Identify which cell holds the provided text, then report its (X, Y) central coordinate. 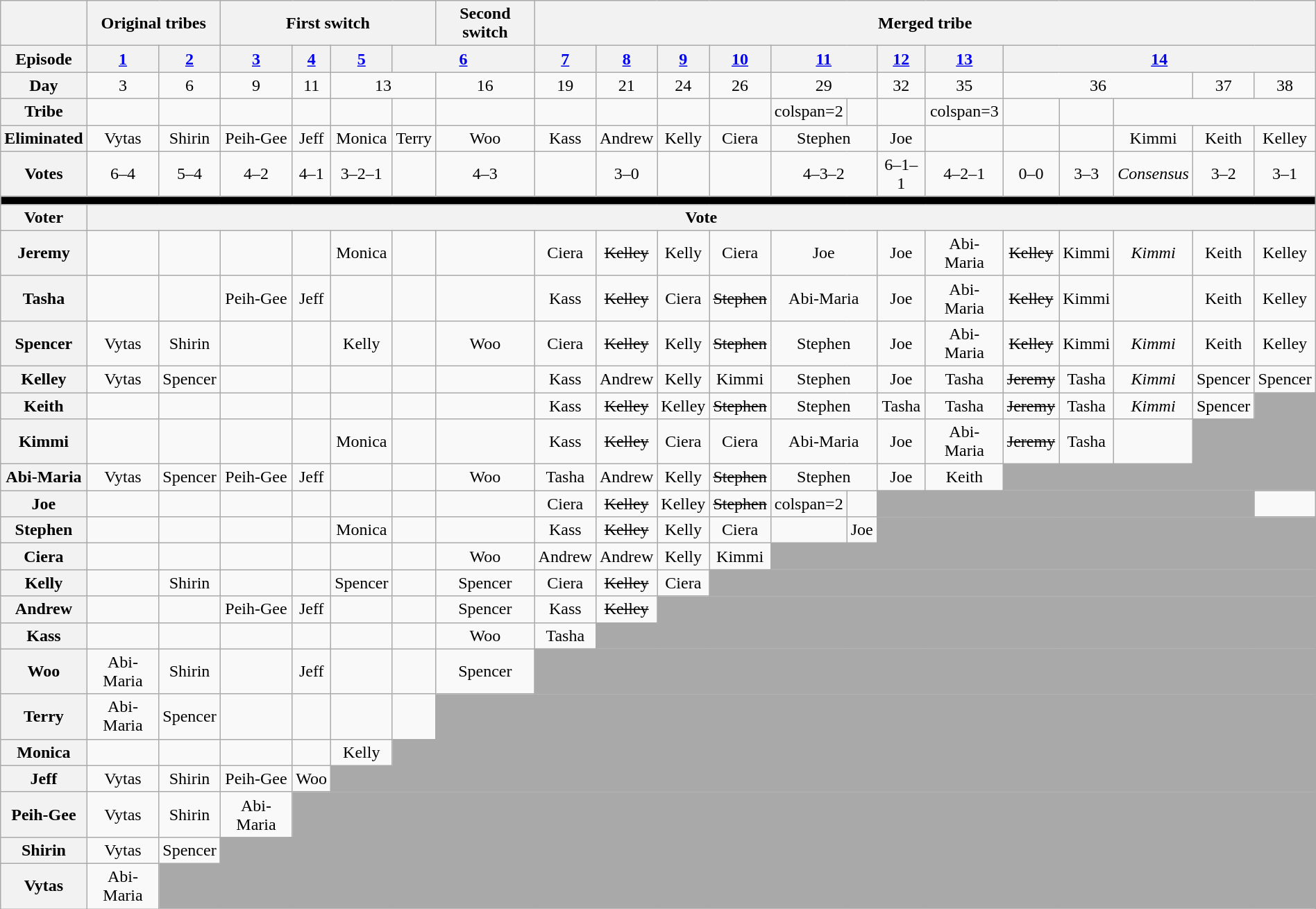
21 (626, 85)
5–4 (189, 173)
4–3–2 (823, 173)
Eliminated (44, 138)
32 (901, 85)
Vote (701, 217)
26 (740, 85)
1 (123, 59)
35 (964, 85)
4–3 (485, 173)
Consensus (1154, 173)
5 (362, 59)
29 (823, 85)
3–0 (626, 173)
4–2 (256, 173)
colspan=3 (964, 112)
3–2–1 (362, 173)
Original tribes (153, 24)
37 (1223, 85)
Merged tribe (925, 24)
7 (565, 59)
0–0 (1031, 173)
6–4 (123, 173)
38 (1285, 85)
4–2–1 (964, 173)
24 (683, 85)
4 (312, 59)
3–1 (1285, 173)
Votes (44, 173)
6–1–1 (901, 173)
3–2 (1223, 173)
16 (485, 85)
Episode (44, 59)
Tribe (44, 112)
4–1 (312, 173)
8 (626, 59)
14 (1159, 59)
2 (189, 59)
Day (44, 85)
First switch (328, 24)
3–3 (1087, 173)
Voter (44, 217)
10 (740, 59)
19 (565, 85)
36 (1098, 85)
12 (901, 59)
Second switch (485, 24)
